Determine the (X, Y) coordinate at the center of the cell enclosing the given text.  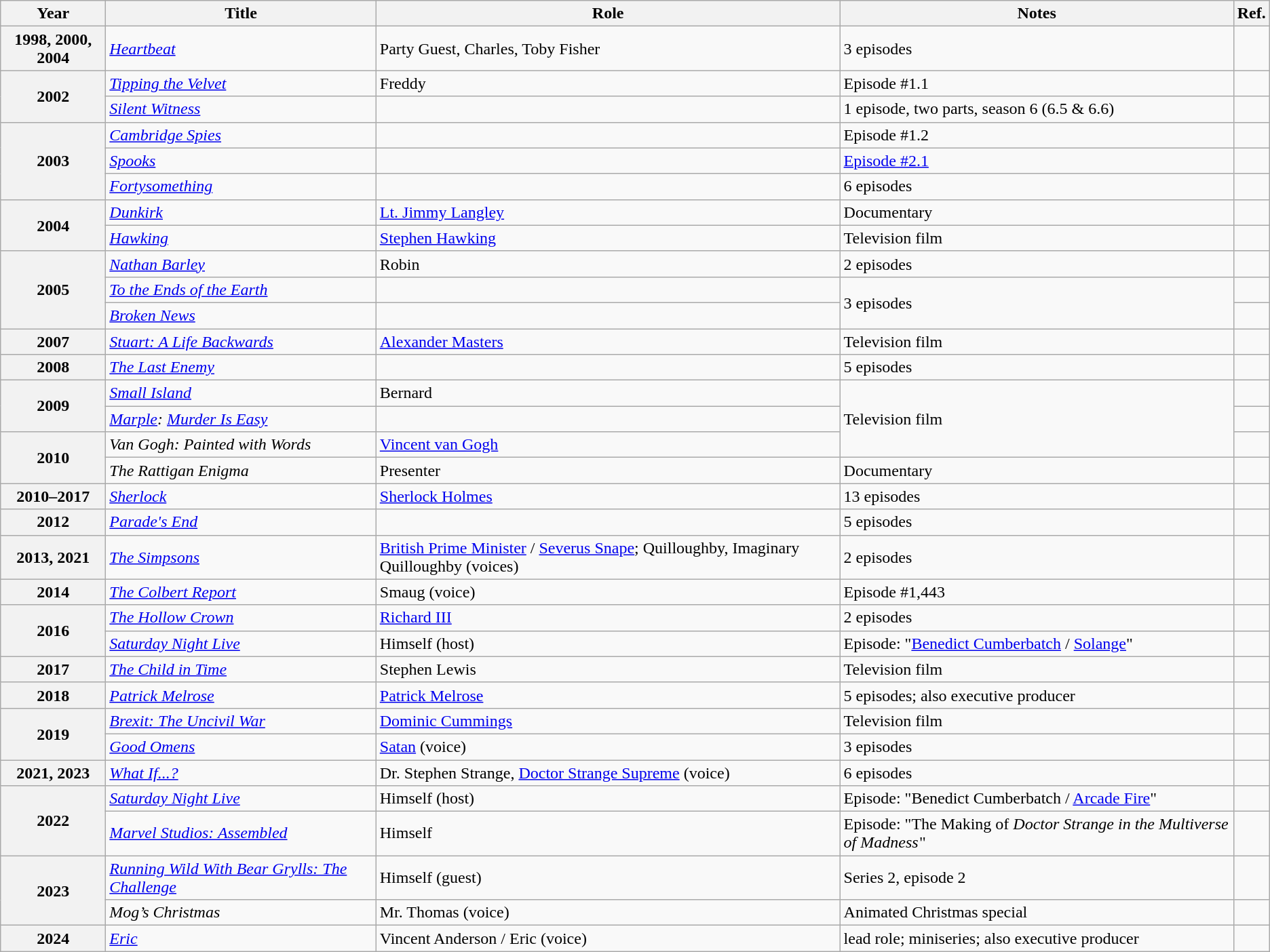
Episode #1,443 (1037, 592)
Broken News (241, 315)
Spooks (241, 161)
Dunkirk (241, 212)
British Prime Minister / Severus Snape; Quilloughby, Imaginary Quilloughby (voices) (608, 557)
Sherlock Holmes (608, 496)
Himself (guest) (608, 877)
What If...? (241, 772)
2010 (53, 458)
Himself (608, 834)
Episode #2.1 (1037, 161)
Van Gogh: Painted with Words (241, 445)
Eric (241, 938)
Stuart: A Life Backwards (241, 341)
2009 (53, 406)
2021, 2023 (53, 772)
Episode: "Benedict Cumberbatch / Arcade Fire" (1037, 799)
Mr. Thomas (voice) (608, 913)
Marple: Murder Is Easy (241, 419)
Brexit: The Uncivil War (241, 721)
Small Island (241, 393)
Alexander Masters (608, 341)
2012 (53, 522)
Nathan Barley (241, 264)
Good Omens (241, 747)
Robin (608, 264)
Hawking (241, 238)
Vincent van Gogh (608, 445)
Satan (voice) (608, 747)
Sherlock (241, 496)
2002 (53, 96)
Animated Christmas special (1037, 913)
Stephen Lewis (608, 669)
1 episode, two parts, season 6 (6.5 & 6.6) (1037, 109)
Episode #1.2 (1037, 135)
2014 (53, 592)
Stephen Hawking (608, 238)
The Hollow Crown (241, 618)
1998, 2000, 2004 (53, 49)
2023 (53, 891)
2018 (53, 695)
Heartbeat (241, 49)
Episode #1.1 (1037, 83)
Freddy (608, 83)
The Simpsons (241, 557)
Smaug (voice) (608, 592)
2016 (53, 631)
2013, 2021 (53, 557)
2008 (53, 368)
Episode: "Benedict Cumberbatch / Solange" (1037, 643)
2005 (53, 290)
The Colbert Report (241, 592)
Fortysomething (241, 186)
Year (53, 14)
2010–2017 (53, 496)
The Child in Time (241, 669)
Richard III (608, 618)
Bernard (608, 393)
Cambridge Spies (241, 135)
5 episodes; also executive producer (1037, 695)
Title (241, 14)
Mog’s Christmas (241, 913)
13 episodes (1037, 496)
Marvel Studios: Assembled (241, 834)
2024 (53, 938)
Silent Witness (241, 109)
Presenter (608, 471)
2017 (53, 669)
Lt. Jimmy Langley (608, 212)
The Last Enemy (241, 368)
Series 2, episode 2 (1037, 877)
lead role; miniseries; also executive producer (1037, 938)
Role (608, 14)
2004 (53, 225)
Notes (1037, 14)
Tipping the Velvet (241, 83)
Ref. (1251, 14)
Episode: "The Making of Doctor Strange in the Multiverse of Madness " (1037, 834)
Party Guest, Charles, Toby Fisher (608, 49)
Vincent Anderson / Eric (voice) (608, 938)
Dr. Stephen Strange, Doctor Strange Supreme (voice) (608, 772)
Running Wild With Bear Grylls: The Challenge (241, 877)
Parade's End (241, 522)
Dominic Cummings (608, 721)
2019 (53, 734)
2007 (53, 341)
2003 (53, 161)
To the Ends of the Earth (241, 290)
2022 (53, 820)
The Rattigan Enigma (241, 471)
